Capture the cell that displays the provided text and extract its (x, y) central coordinate. 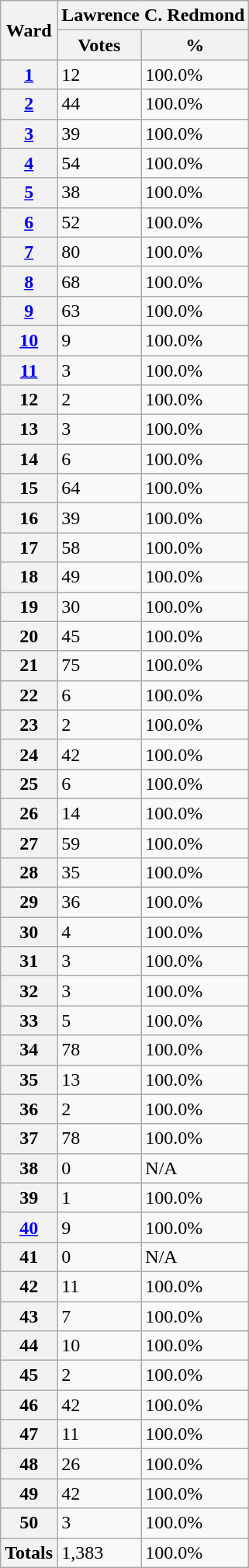
40 (29, 1227)
54 (99, 163)
29 (29, 902)
37 (29, 1139)
41 (29, 1257)
68 (99, 281)
47 (29, 1434)
16 (29, 518)
63 (99, 311)
18 (29, 577)
Totals (29, 1552)
20 (29, 636)
48 (29, 1464)
Votes (99, 45)
28 (29, 873)
% (195, 45)
22 (29, 695)
31 (29, 961)
21 (29, 666)
1,383 (99, 1552)
58 (99, 548)
23 (29, 725)
19 (29, 607)
50 (29, 1523)
33 (29, 1020)
Ward (29, 30)
Lawrence C. Redmond (154, 16)
8 (29, 281)
59 (99, 843)
24 (29, 754)
25 (29, 784)
46 (29, 1405)
52 (99, 222)
64 (99, 488)
15 (29, 488)
32 (29, 991)
43 (29, 1316)
34 (29, 1050)
27 (29, 843)
75 (99, 666)
17 (29, 548)
80 (99, 252)
